For the text-containing cell, return its midpoint in [x, y] coordinate format. 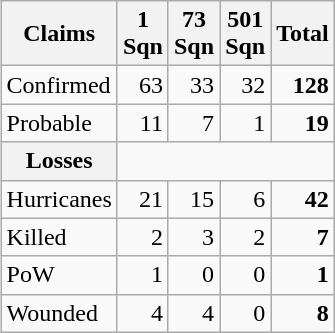
3 [194, 237]
Confirmed [59, 85]
Killed [59, 237]
Claims [59, 34]
6 [246, 199]
501Sqn [246, 34]
Wounded [59, 313]
33 [194, 85]
128 [303, 85]
PoW [59, 275]
15 [194, 199]
Hurricanes [59, 199]
1Sqn [142, 34]
8 [303, 313]
Probable [59, 123]
32 [246, 85]
Losses [59, 161]
19 [303, 123]
11 [142, 123]
63 [142, 85]
21 [142, 199]
42 [303, 199]
73Sqn [194, 34]
Total [303, 34]
